For the text-containing cell, return its midpoint in (x, y) coordinate format. 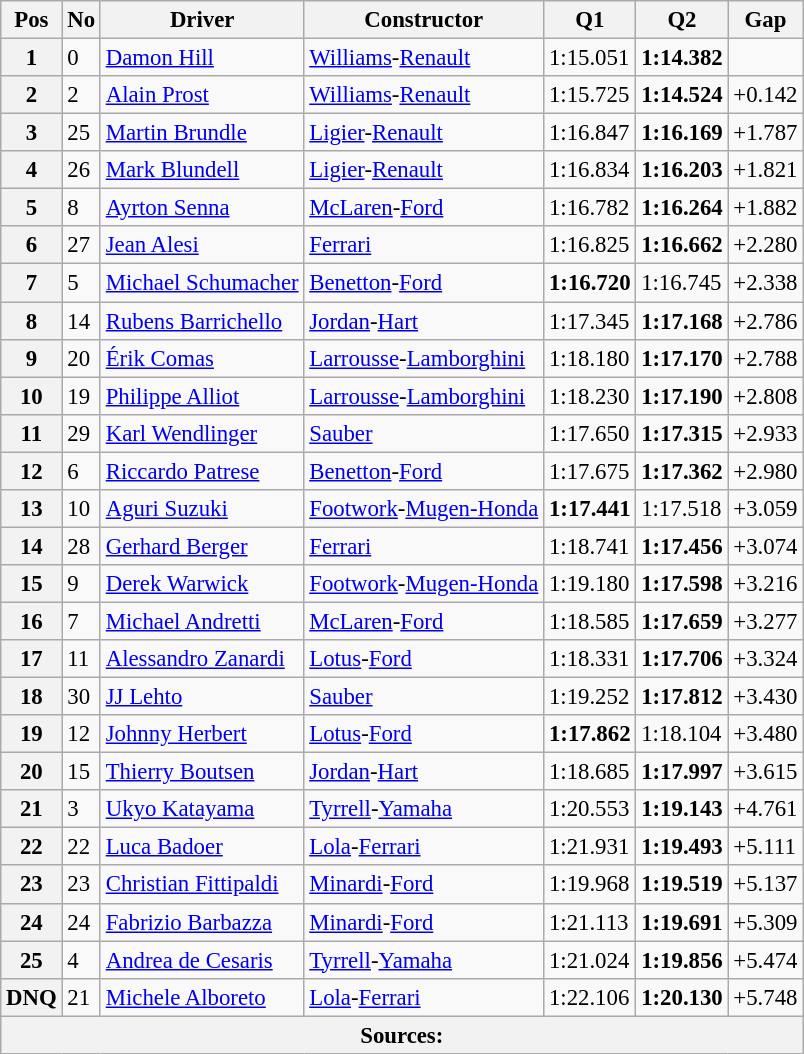
1 (32, 58)
1:17.190 (682, 396)
+2.933 (766, 433)
1:17.659 (682, 621)
+5.309 (766, 922)
30 (81, 697)
1:21.024 (590, 960)
1:20.553 (590, 809)
+5.111 (766, 847)
1:17.650 (590, 433)
1:17.675 (590, 471)
1:16.720 (590, 283)
1:16.264 (682, 208)
+2.788 (766, 358)
1:19.180 (590, 584)
13 (32, 509)
1:20.130 (682, 997)
Philippe Alliot (202, 396)
1:17.812 (682, 697)
JJ Lehto (202, 697)
1:18.331 (590, 659)
1:18.685 (590, 772)
29 (81, 433)
Érik Comas (202, 358)
1:14.382 (682, 58)
1:16.203 (682, 170)
1:17.345 (590, 321)
1:17.168 (682, 321)
1:16.825 (590, 245)
1:19.252 (590, 697)
+5.748 (766, 997)
1:18.104 (682, 734)
No (81, 20)
1:17.441 (590, 509)
Derek Warwick (202, 584)
Riccardo Patrese (202, 471)
1:14.524 (682, 95)
1:18.180 (590, 358)
Fabrizio Barbazza (202, 922)
Alain Prost (202, 95)
Michael Schumacher (202, 283)
1:19.968 (590, 885)
1:19.519 (682, 885)
Alessandro Zanardi (202, 659)
+3.216 (766, 584)
Johnny Herbert (202, 734)
+3.324 (766, 659)
1:17.862 (590, 734)
1:16.834 (590, 170)
Q1 (590, 20)
+3.430 (766, 697)
1:19.691 (682, 922)
27 (81, 245)
+3.480 (766, 734)
26 (81, 170)
16 (32, 621)
1:16.662 (682, 245)
1:19.143 (682, 809)
DNQ (32, 997)
1:15.725 (590, 95)
1:17.456 (682, 546)
Rubens Barrichello (202, 321)
+1.821 (766, 170)
+1.882 (766, 208)
+3.059 (766, 509)
Sources: (402, 1035)
1:16.782 (590, 208)
+0.142 (766, 95)
Thierry Boutsen (202, 772)
Andrea de Cesaris (202, 960)
1:19.493 (682, 847)
+2.786 (766, 321)
1:17.518 (682, 509)
1:19.856 (682, 960)
+1.787 (766, 133)
+2.980 (766, 471)
Christian Fittipaldi (202, 885)
+5.474 (766, 960)
Gap (766, 20)
+3.074 (766, 546)
1:18.585 (590, 621)
Pos (32, 20)
1:16.847 (590, 133)
Gerhard Berger (202, 546)
1:22.106 (590, 997)
+5.137 (766, 885)
1:17.170 (682, 358)
28 (81, 546)
1:21.113 (590, 922)
1:17.362 (682, 471)
Jean Alesi (202, 245)
Constructor (424, 20)
+2.338 (766, 283)
+3.615 (766, 772)
Ukyo Katayama (202, 809)
1:16.169 (682, 133)
Q2 (682, 20)
1:17.315 (682, 433)
17 (32, 659)
1:18.741 (590, 546)
Driver (202, 20)
1:21.931 (590, 847)
1:15.051 (590, 58)
+2.280 (766, 245)
+4.761 (766, 809)
1:17.598 (682, 584)
Mark Blundell (202, 170)
1:16.745 (682, 283)
Luca Badoer (202, 847)
+3.277 (766, 621)
+2.808 (766, 396)
Karl Wendlinger (202, 433)
1:17.997 (682, 772)
Michele Alboreto (202, 997)
Ayrton Senna (202, 208)
Aguri Suzuki (202, 509)
Michael Andretti (202, 621)
Martin Brundle (202, 133)
1:18.230 (590, 396)
1:17.706 (682, 659)
18 (32, 697)
Damon Hill (202, 58)
0 (81, 58)
